Provide the [X, Y] coordinate of the cell's center where the given text is located.  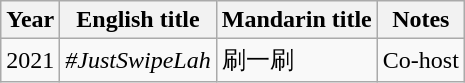
Mandarin title [296, 20]
English title [138, 20]
#JustSwipeLah [138, 60]
Co-host [420, 60]
Year [30, 20]
Notes [420, 20]
2021 [30, 60]
刷一刷 [296, 60]
